Output the (x, y) coordinate of the center of the cell containing the given text.  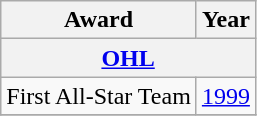
Year (226, 20)
First All-Star Team (99, 96)
1999 (226, 96)
Award (99, 20)
OHL (128, 58)
